Return (x, y) of the center of cell containing provided text 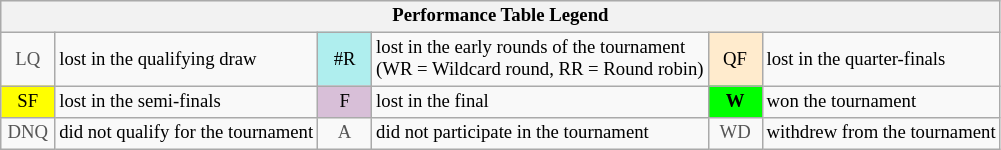
won the tournament (881, 102)
lost in the quarter-finals (881, 60)
W (735, 102)
did not qualify for the tournament (186, 134)
did not participate in the tournament (540, 134)
lost in the early rounds of the tournament(WR = Wildcard round, RR = Round robin) (540, 60)
withdrew from the tournament (881, 134)
#R (345, 60)
A (345, 134)
DNQ (28, 134)
lost in the final (540, 102)
WD (735, 134)
QF (735, 60)
lost in the qualifying draw (186, 60)
Performance Table Legend (500, 16)
F (345, 102)
SF (28, 102)
lost in the semi-finals (186, 102)
LQ (28, 60)
